Identify which cell holds the provided text, then report its [x, y] central coordinate. 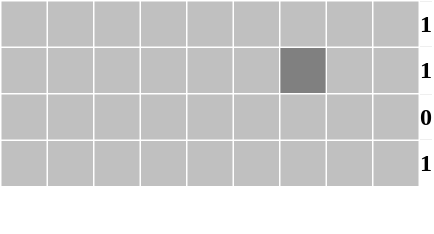
0 [426, 116]
